Extract the (x, y) coordinate from the center of the cell holding the provided text.  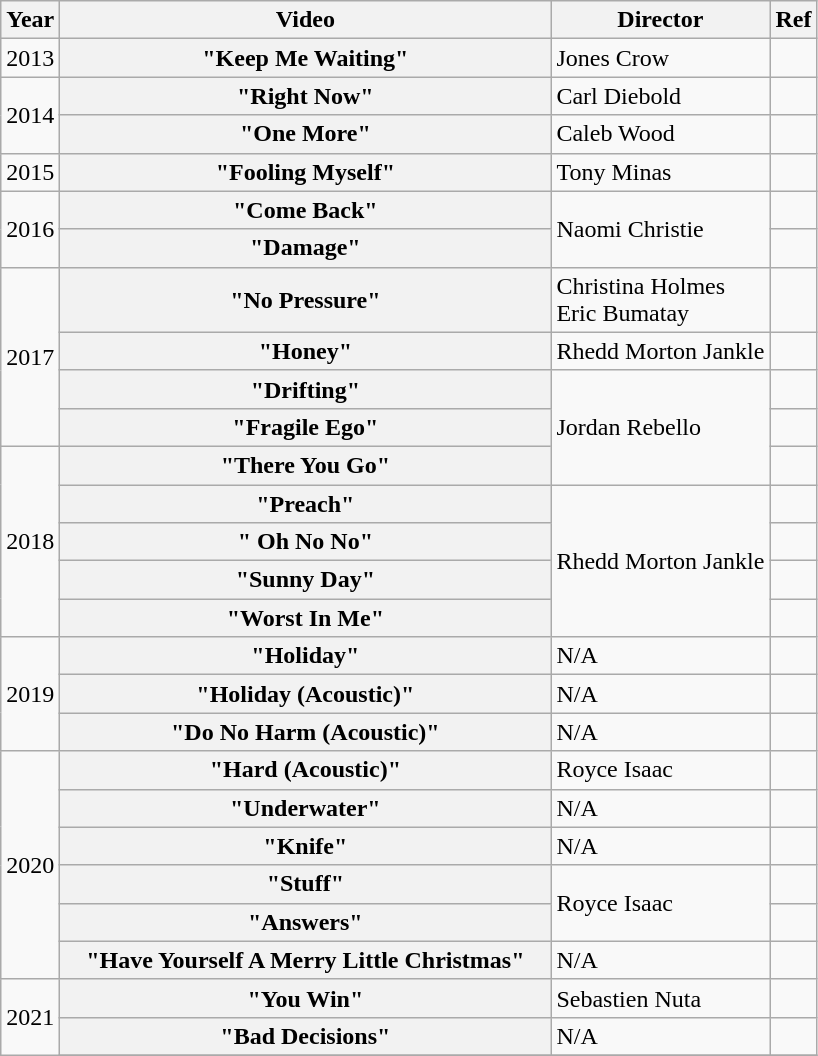
2014 (30, 115)
"There You Go" (306, 465)
"Damage" (306, 248)
"Fragile Ego" (306, 427)
"Come Back" (306, 210)
"Holiday (Acoustic)" (306, 694)
"Drifting" (306, 389)
"No Pressure" (306, 300)
Tony Minas (660, 172)
" Oh No No" (306, 542)
2020 (30, 865)
"Bad Decisions" (306, 1036)
"Answers" (306, 922)
Naomi Christie (660, 229)
Jordan Rebello (660, 427)
Carl Diebold (660, 96)
Sebastien Nuta (660, 998)
"You Win" (306, 998)
2015 (30, 172)
"One More" (306, 134)
"Keep Me Waiting" (306, 58)
Christina Holmes Eric Bumatay (660, 300)
Video (306, 20)
"Preach" (306, 503)
2021 (30, 1017)
"Fooling Myself" (306, 172)
2018 (30, 541)
"Worst In Me" (306, 618)
2017 (30, 356)
"Have Yourself A Merry Little Christmas" (306, 960)
"Holiday" (306, 656)
"Underwater" (306, 808)
Director (660, 20)
Ref (794, 20)
"Hard (Acoustic)" (306, 770)
Jones Crow (660, 58)
"Honey" (306, 351)
"Stuff" (306, 884)
"Sunny Day" (306, 580)
2016 (30, 229)
Caleb Wood (660, 134)
"Knife" (306, 846)
"Do No Harm (Acoustic)" (306, 732)
2013 (30, 58)
Year (30, 20)
"Right Now" (306, 96)
2019 (30, 694)
